Pinpoint the cell where the given text exists, returning its (X, Y) midpoint coordinate. 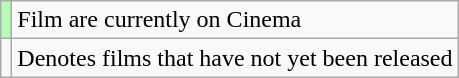
Film are currently on Cinema (235, 20)
Denotes films that have not yet been released (235, 58)
